Scan for the cell matching the given text and deliver its [x, y] coordinate at center. 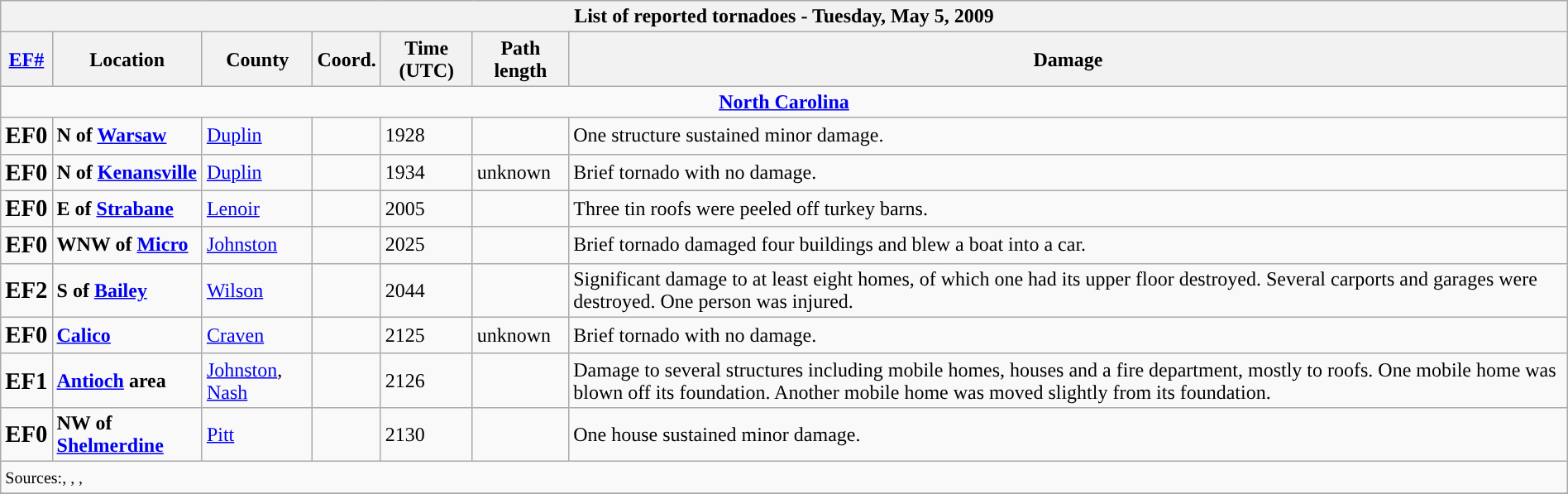
2125 [427, 335]
Coord. [347, 60]
2025 [427, 245]
S of Bailey [127, 290]
Time (UTC) [427, 60]
Antioch area [127, 381]
Lenoir [257, 209]
E of Strabane [127, 209]
One house sustained minor damage. [1068, 434]
Johnston, Nash [257, 381]
Damage [1068, 60]
NW of Shelmerdine [127, 434]
2005 [427, 209]
Brief tornado damaged four buildings and blew a boat into a car. [1068, 245]
N of Warsaw [127, 136]
WNW of Micro [127, 245]
1934 [427, 172]
2126 [427, 381]
Sources:, , , [784, 477]
Path length [521, 60]
One structure sustained minor damage. [1068, 136]
County [257, 60]
Three tin roofs were peeled off turkey barns. [1068, 209]
Location [127, 60]
2044 [427, 290]
EF1 [26, 381]
Craven [257, 335]
Johnston [257, 245]
Wilson [257, 290]
Pitt [257, 434]
EF# [26, 60]
Calico [127, 335]
List of reported tornadoes - Tuesday, May 5, 2009 [784, 17]
2130 [427, 434]
North Carolina [784, 102]
EF2 [26, 290]
N of Kenansville [127, 172]
1928 [427, 136]
